Return the [X, Y] coordinate for the center point of the cell that contains the specified text.  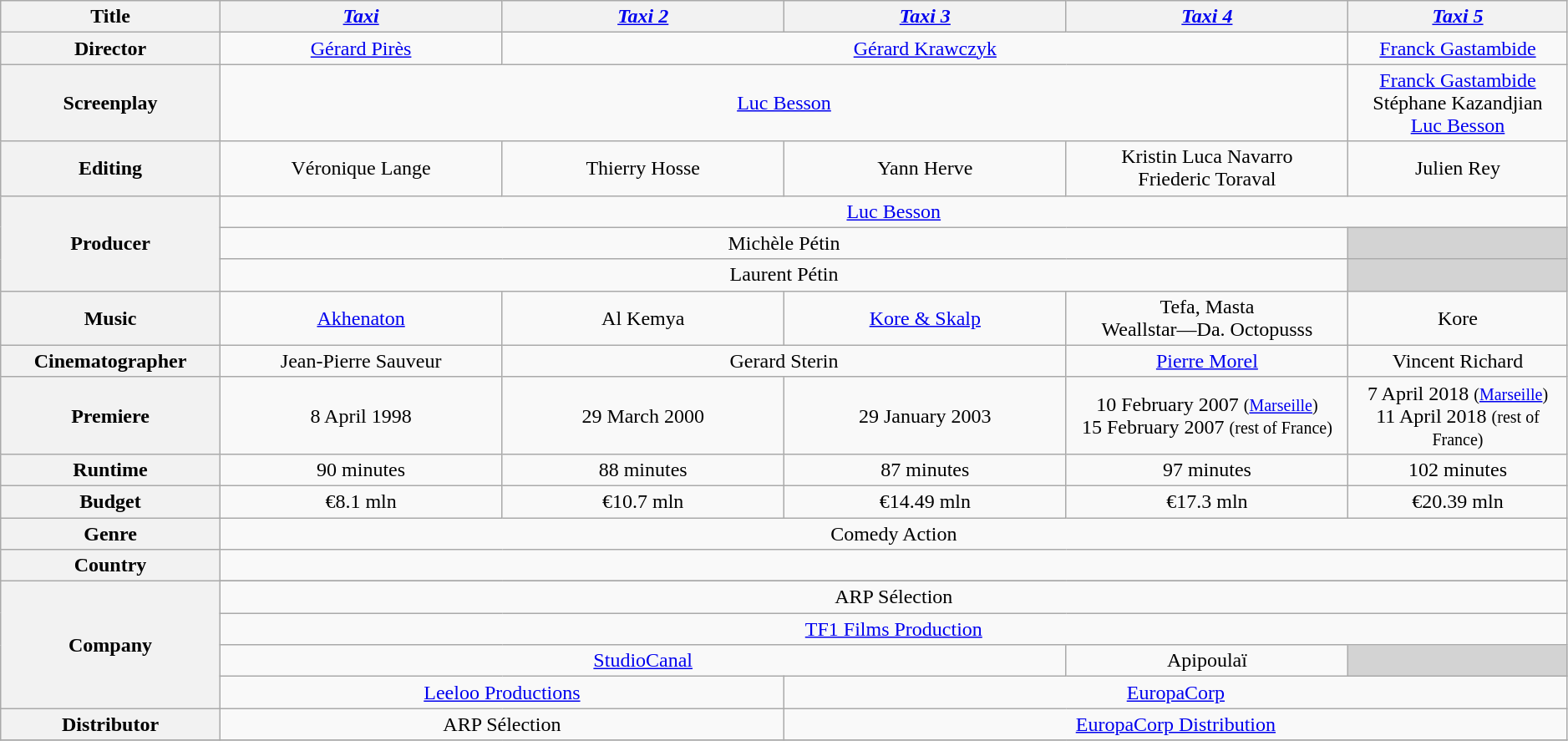
Country [110, 566]
Yann Herve [926, 169]
Comedy Action [894, 534]
Taxi 2 [643, 17]
Cinematographer [110, 361]
7 April 2018 (Marseille) 11 April 2018 (rest of France) [1459, 415]
Taxi 5 [1459, 17]
Screenplay [110, 103]
€17.3 mln [1207, 501]
Editing [110, 169]
29 March 2000 [643, 415]
87 minutes [926, 469]
EuropaCorp [1176, 693]
Apipoulaï [1207, 661]
Kore & Skalp [926, 317]
97 minutes [1207, 469]
Véronique Lange [361, 169]
Franck Gastambide [1459, 48]
Laurent Pétin [784, 275]
Akhenaton [361, 317]
TF1 Films Production [894, 629]
Company [110, 645]
Budget [110, 501]
Title [110, 17]
Kore [1459, 317]
Director [110, 48]
StudioCanal [643, 661]
Distributor [110, 724]
Premiere [110, 415]
Julien Rey [1459, 169]
€8.1 mln [361, 501]
Runtime [110, 469]
Jean-Pierre Sauveur [361, 361]
29 January 2003 [926, 415]
Tefa, Masta Weallstar—Da. Octopusss [1207, 317]
Pierre Morel [1207, 361]
Vincent Richard [1459, 361]
Genre [110, 534]
10 February 2007 (Marseille) 15 February 2007 (rest of France) [1207, 415]
€10.7 mln [643, 501]
Thierry Hosse [643, 169]
88 minutes [643, 469]
Taxi [361, 17]
Kristin Luca NavarroFriederic Toraval [1207, 169]
Al Kemya [643, 317]
Gerard Sterin [784, 361]
€20.39 mln [1459, 501]
8 April 1998 [361, 415]
€14.49 mln [926, 501]
Music [110, 317]
Taxi 4 [1207, 17]
Taxi 3 [926, 17]
90 minutes [361, 469]
Michèle Pétin [784, 243]
Gérard Pirès [361, 48]
102 minutes [1459, 469]
Franck Gastambide Stéphane Kazandjian Luc Besson [1459, 103]
EuropaCorp Distribution [1176, 724]
Gérard Krawczyk [926, 48]
Producer [110, 243]
Leeloo Productions [501, 693]
